For the text-containing cell, return its midpoint in (X, Y) coordinate format. 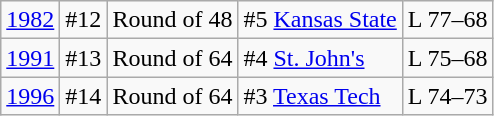
1996 (30, 96)
#3 Texas Tech (320, 96)
#5 Kansas State (320, 20)
#14 (84, 96)
#12 (84, 20)
#4 St. John's (320, 58)
1991 (30, 58)
Round of 48 (172, 20)
L 75–68 (448, 58)
L 74–73 (448, 96)
L 77–68 (448, 20)
#13 (84, 58)
1982 (30, 20)
